Pinpoint the cell where the given text exists, returning its (X, Y) midpoint coordinate. 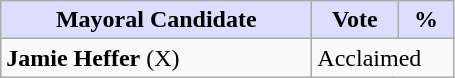
Mayoral Candidate (156, 20)
% (426, 20)
Jamie Heffer (X) (156, 58)
Vote (355, 20)
Acclaimed (383, 58)
